Output the (X, Y) coordinate of the center of the cell containing the given text.  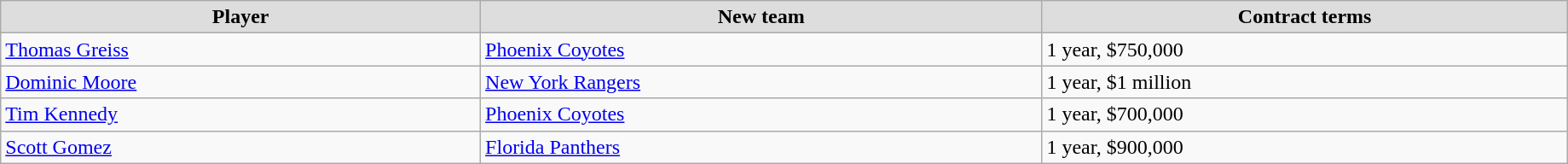
New team (761, 17)
New York Rangers (761, 82)
1 year, $750,000 (1305, 50)
Player (240, 17)
Dominic Moore (240, 82)
Scott Gomez (240, 147)
1 year, $1 million (1305, 82)
Thomas Greiss (240, 50)
Contract terms (1305, 17)
1 year, $900,000 (1305, 147)
1 year, $700,000 (1305, 114)
Tim Kennedy (240, 114)
Florida Panthers (761, 147)
